Provide the [X, Y] coordinate of the cell's center where the given text is located.  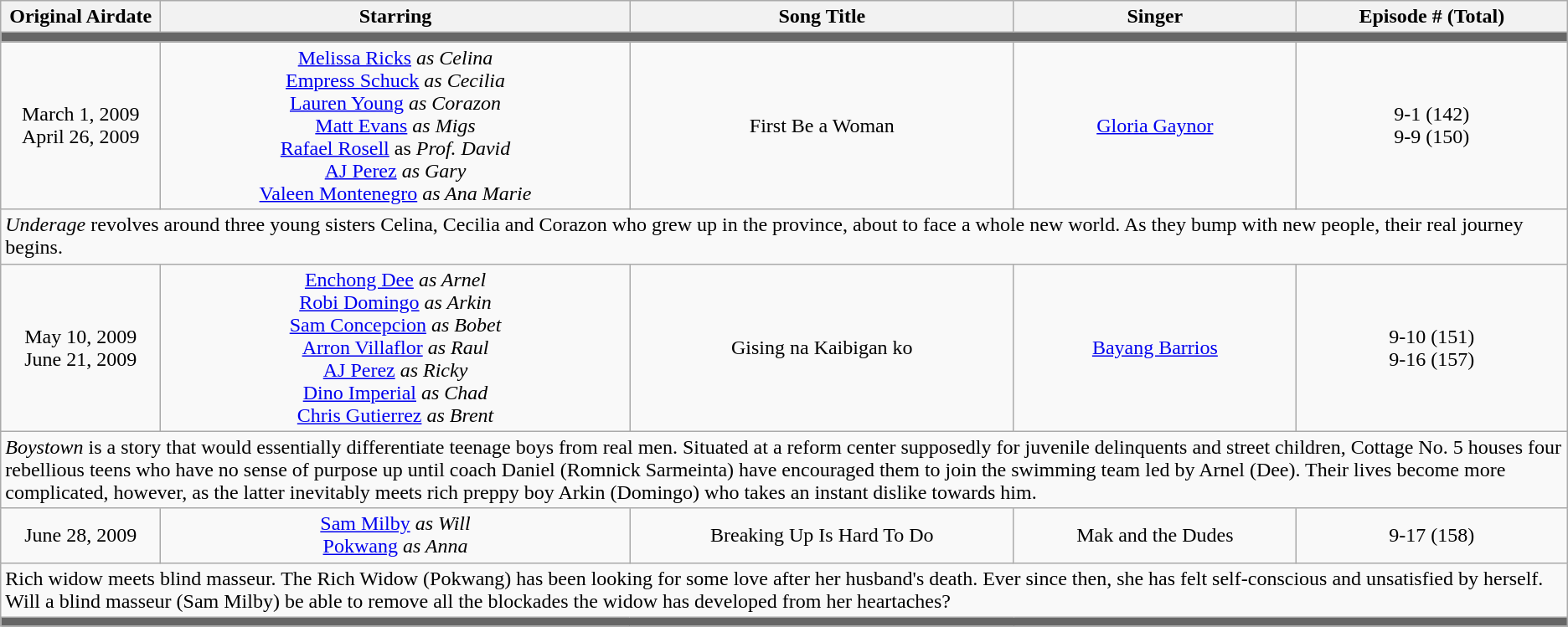
9-10 (151) 9-16 (157) [1431, 347]
Breaking Up Is Hard To Do [822, 536]
Episode # (Total) [1431, 17]
Gloria Gaynor [1154, 126]
Gising na Kaibigan ko [822, 347]
9-1 (142) 9-9 (150) [1431, 126]
June 28, 2009 [80, 536]
9-17 (158) [1431, 536]
Bayang Barrios [1154, 347]
May 10, 2009 June 21, 2009 [80, 347]
First Be a Woman [822, 126]
Original Airdate [80, 17]
Mak and the Dudes [1154, 536]
March 1, 2009 April 26, 2009 [80, 126]
Song Title [822, 17]
Singer [1154, 17]
Starring [395, 17]
Sam Milby as Will Pokwang as Anna [395, 536]
